Find where the given text appears and provide that cell's center as (x, y) coordinate. 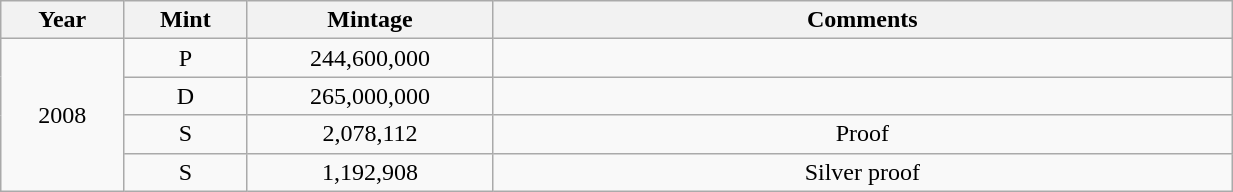
P (186, 58)
265,000,000 (370, 96)
244,600,000 (370, 58)
D (186, 96)
Mint (186, 20)
Mintage (370, 20)
Comments (862, 20)
2,078,112 (370, 134)
Proof (862, 134)
Year (62, 20)
1,192,908 (370, 172)
2008 (62, 115)
Silver proof (862, 172)
